Determine the [x, y] coordinate at the center of the cell enclosing the given text.  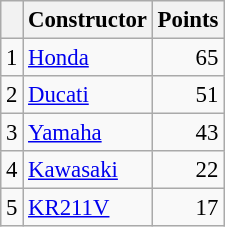
Honda [88, 58]
51 [188, 95]
4 [12, 170]
17 [188, 208]
22 [188, 170]
3 [12, 133]
5 [12, 208]
43 [188, 133]
2 [12, 95]
Points [188, 20]
KR211V [88, 208]
Yamaha [88, 133]
1 [12, 58]
65 [188, 58]
Constructor [88, 20]
Kawasaki [88, 170]
Ducati [88, 95]
